Pinpoint the cell where the given text exists, returning its [x, y] midpoint coordinate. 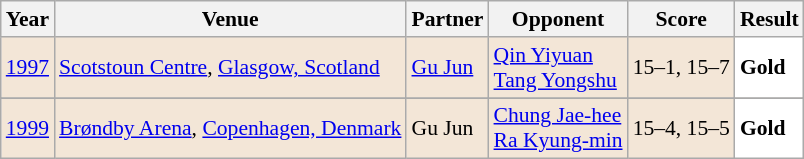
Scotstoun Centre, Glasgow, Scotland [230, 68]
Year [28, 19]
Result [770, 19]
Chung Jae-hee Ra Kyung-min [558, 128]
1997 [28, 68]
1999 [28, 128]
Opponent [558, 19]
15–1, 15–7 [682, 68]
Brøndby Arena, Copenhagen, Denmark [230, 128]
Score [682, 19]
Qin Yiyuan Tang Yongshu [558, 68]
15–4, 15–5 [682, 128]
Venue [230, 19]
Partner [447, 19]
